Detect which cell encompasses the target text, then output its (X, Y) center coordinate. 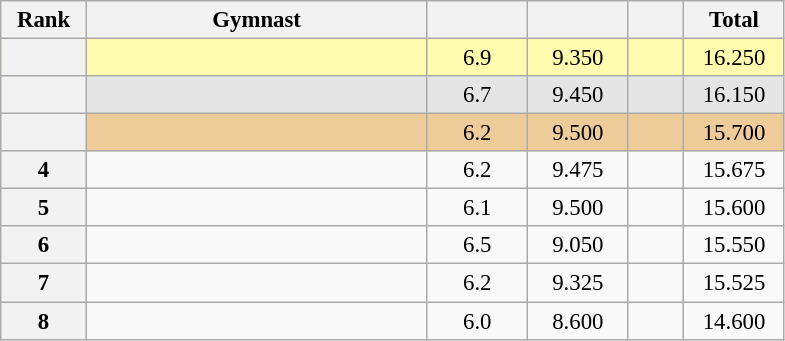
9.350 (578, 58)
4 (44, 170)
6.5 (478, 245)
6.0 (478, 321)
8 (44, 321)
8.600 (578, 321)
15.700 (734, 133)
9.450 (578, 95)
Total (734, 20)
15.600 (734, 208)
5 (44, 208)
6 (44, 245)
7 (44, 283)
Gymnast (256, 20)
14.600 (734, 321)
16.150 (734, 95)
9.325 (578, 283)
6.1 (478, 208)
6.7 (478, 95)
15.525 (734, 283)
15.675 (734, 170)
6.9 (478, 58)
9.475 (578, 170)
9.050 (578, 245)
16.250 (734, 58)
Rank (44, 20)
15.550 (734, 245)
